From the cell containing the given text, extract its center point as (X, Y) coordinate. 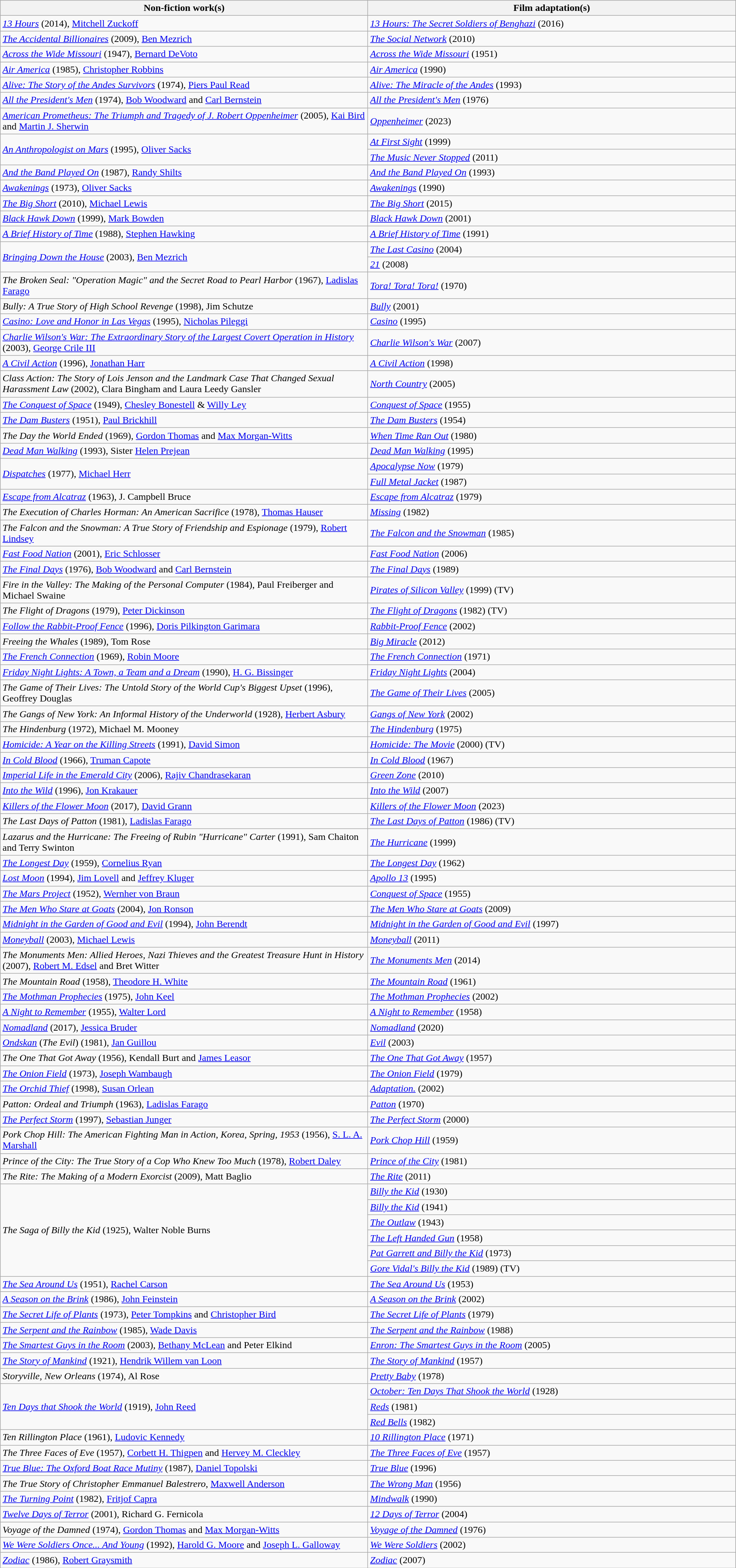
Alive: The Miracle of the Andes (1993) (552, 85)
Apocalypse Now (1979) (552, 466)
Mindwalk (1990) (552, 1499)
October: Ten Days That Shook the World (1928) (552, 1391)
10 Rillington Place (1971) (552, 1437)
The Story of Mankind (1921), Hendrik Willem van Loon (184, 1361)
Air America (1990) (552, 69)
A Brief History of Time (1988), Stephen Hawking (184, 234)
Missing (1982) (552, 512)
We Were Soldiers Once... And Young (1992), Harold G. Moore and Joseph L. Galloway (184, 1545)
13 Hours: The Secret Soldiers of Benghazi (2016) (552, 23)
Billy the Kid (1941) (552, 1207)
The Secret Life of Plants (1979) (552, 1315)
Ondskan (The Evil) (1981), Jan Guillou (184, 1043)
The Last Days of Patton (1981), Ladislas Farago (184, 821)
Green Zone (2010) (552, 775)
13 Hours (2014), Mitchell Zuckoff (184, 23)
Fire in the Valley: The Making of the Personal Computer (1984), Paul Freiberger and Michael Swaine (184, 590)
Friday Night Lights (2004) (552, 672)
The Hindenburg (1972), Michael M. Mooney (184, 729)
The Secret Life of Plants (1973), Peter Tompkins and Christopher Bird (184, 1315)
The Social Network (2010) (552, 39)
A Season on the Brink (2002) (552, 1299)
Charlie Wilson's War: The Extraordinary Story of the Largest Covert Operation in History (2003), George Crile III (184, 342)
Pat Garrett and Billy the Kid (1973) (552, 1253)
The Day the World Ended (1969), Gordon Thomas and Max Morgan-Witts (184, 435)
Imperial Life in the Emerald City (2006), Rajiv Chandrasekaran (184, 775)
The Saga of Billy the Kid (1925), Walter Noble Burns (184, 1230)
Big Miracle (2012) (552, 641)
The One That Got Away (1956), Kendall Burt and James Leasor (184, 1058)
Casino: Love and Honor in Las Vegas (1995), Nicholas Pileggi (184, 322)
Killers of the Flower Moon (2023) (552, 806)
A Civil Action (1996), Jonathan Harr (184, 363)
The Onion Field (1973), Joseph Wambaugh (184, 1073)
Zodiac (2007) (552, 1560)
Gangs of New York (2002) (552, 714)
Pork Chop Hill (1959) (552, 1140)
Prince of the City (1981) (552, 1161)
Bully: A True Story of High School Revenge (1998), Jim Schutze (184, 306)
Patton: Ordeal and Triumph (1963), Ladislas Farago (184, 1104)
The Turning Point (1982), Fritjof Capra (184, 1499)
The Serpent and the Rainbow (1988) (552, 1330)
Class Action: The Story of Lois Jenson and the Landmark Case That Changed Sexual Harassment Law (2002), Clara Bingham and Laura Leedy Gansler (184, 384)
Homicide: A Year on the Killing Streets (1991), David Simon (184, 744)
Follow the Rabbit-Proof Fence (1996), Doris Pilkington Garimara (184, 626)
Black Hawk Down (1999), Mark Bowden (184, 219)
The Flight of Dragons (1979), Peter Dickinson (184, 611)
The One That Got Away (1957) (552, 1058)
American Prometheus: The Triumph and Tragedy of J. Robert Oppenheimer (2005), Kai Bird and Martin J. Sherwin (184, 121)
The Hindenburg (1975) (552, 729)
Fast Food Nation (2001), Eric Schlosser (184, 554)
The Game of Their Lives: The Untold Story of the World Cup's Biggest Upset (1996), Geoffrey Douglas (184, 693)
In Cold Blood (1967) (552, 760)
Reds (1981) (552, 1407)
Dead Man Walking (1995) (552, 451)
Gore Vidal's Billy the Kid (1989) (TV) (552, 1268)
Midnight in the Garden of Good and Evil (1994), John Berendt (184, 924)
Voyage of the Damned (1974), Gordon Thomas and Max Morgan-Witts (184, 1529)
Freeing the Whales (1989), Tom Rose (184, 641)
The Mothman Prophecies (2002) (552, 996)
Billy the Kid (1930) (552, 1192)
Lost Moon (1994), Jim Lovell and Jeffrey Kluger (184, 878)
A Night to Remember (1955), Walter Lord (184, 1012)
We Were Soldiers (2002) (552, 1545)
The Story of Mankind (1957) (552, 1361)
True Blue (1996) (552, 1468)
Voyage of the Damned (1976) (552, 1529)
Across the Wide Missouri (1947), Bernard DeVoto (184, 54)
And the Band Played On (1987), Randy Shilts (184, 172)
The Men Who Stare at Goats (2009) (552, 909)
The Longest Day (1962) (552, 863)
Black Hawk Down (2001) (552, 219)
The Longest Day (1959), Cornelius Ryan (184, 863)
Twelve Days of Terror (2001), Richard G. Fernicola (184, 1514)
Bully (2001) (552, 306)
True Blue: The Oxford Boat Race Mutiny (1987), Daniel Topolski (184, 1468)
Adaptation. (2002) (552, 1089)
Into the Wild (1996), Jon Krakauer (184, 791)
Ten Rillington Place (1961), Ludovic Kennedy (184, 1437)
Into the Wild (2007) (552, 791)
Full Metal Jacket (1987) (552, 481)
Red Bells (1982) (552, 1422)
The True Story of Christopher Emmanuel Balestrero, Maxwell Anderson (184, 1483)
Awakenings (1973), Oliver Sacks (184, 188)
Pork Chop Hill: The American Fighting Man in Action, Korea, Spring, 1953 (1956), S. L. A. Marshall (184, 1140)
The Mars Project (1952), Wernher von Braun (184, 894)
The Gangs of New York: An Informal History of the Underworld (1928), Herbert Asbury (184, 714)
The Outlaw (1943) (552, 1222)
The Wrong Man (1956) (552, 1483)
Ten Days that Shook the World (1919), John Reed (184, 1407)
The Mothman Prophecies (1975), John Keel (184, 996)
The Last Days of Patton (1986) (TV) (552, 821)
Alive: The Story of the Andes Survivors (1974), Piers Paul Read (184, 85)
The Mountain Road (1958), Theodore H. White (184, 981)
The Perfect Storm (2000) (552, 1119)
The Perfect Storm (1997), Sebastian Junger (184, 1119)
Across the Wide Missouri (1951) (552, 54)
Apollo 13 (1995) (552, 878)
The Big Short (2015) (552, 203)
The Execution of Charles Horman: An American Sacrifice (1978), Thomas Hauser (184, 512)
The French Connection (1971) (552, 657)
The Mountain Road (1961) (552, 981)
12 Days of Terror (2004) (552, 1514)
Moneyball (2011) (552, 940)
Tora! Tora! Tora! (1970) (552, 286)
The Orchid Thief (1998), Susan Orlean (184, 1089)
Non-fiction work(s) (184, 8)
Evil (2003) (552, 1043)
Patton (1970) (552, 1104)
The Conquest of Space (1949), Chesley Bonestell & Willy Ley (184, 405)
Moneyball (2003), Michael Lewis (184, 940)
Pirates of Silicon Valley (1999) (TV) (552, 590)
At First Sight (1999) (552, 142)
Bringing Down the House (2003), Ben Mezrich (184, 257)
Fast Food Nation (2006) (552, 554)
The Smartest Guys in the Room (2003), Bethany McLean and Peter Elkind (184, 1345)
Rabbit-Proof Fence (2002) (552, 626)
When Time Ran Out (1980) (552, 435)
Pretty Baby (1978) (552, 1376)
Homicide: The Movie (2000) (TV) (552, 744)
The Dam Busters (1951), Paul Brickhill (184, 420)
Oppenheimer (2023) (552, 121)
Dead Man Walking (1993), Sister Helen Prejean (184, 451)
Lazarus and the Hurricane: The Freeing of Rubin "Hurricane" Carter (1991), Sam Chaiton and Terry Swinton (184, 842)
All the President's Men (1974), Bob Woodward and Carl Bernstein (184, 100)
The Final Days (1976), Bob Woodward and Carl Bernstein (184, 569)
The Last Casino (2004) (552, 249)
The Monuments Men (2014) (552, 960)
The Falcon and the Snowman (1985) (552, 533)
The Falcon and the Snowman: A True Story of Friendship and Espionage (1979), Robert Lindsey (184, 533)
The Game of Their Lives (2005) (552, 693)
A Civil Action (1998) (552, 363)
The French Connection (1969), Robin Moore (184, 657)
The Rite: The Making of a Modern Exorcist (2009), Matt Baglio (184, 1176)
In Cold Blood (1966), Truman Capote (184, 760)
The Sea Around Us (1951), Rachel Carson (184, 1284)
A Brief History of Time (1991) (552, 234)
Escape from Alcatraz (1963), J. Campbell Bruce (184, 497)
Prince of the City: The True Story of a Cop Who Knew Too Much (1978), Robert Daley (184, 1161)
The Left Handed Gun (1958) (552, 1238)
The Hurricane (1999) (552, 842)
Nomadland (2017), Jessica Bruder (184, 1027)
Enron: The Smartest Guys in the Room (2005) (552, 1345)
Escape from Alcatraz (1979) (552, 497)
And the Band Played On (1993) (552, 172)
Midnight in the Garden of Good and Evil (1997) (552, 924)
The Onion Field (1979) (552, 1073)
Air America (1985), Christopher Robbins (184, 69)
All the President's Men (1976) (552, 100)
The Dam Busters (1954) (552, 420)
Casino (1995) (552, 322)
Zodiac (1986), Robert Graysmith (184, 1560)
The Broken Seal: "Operation Magic" and the Secret Road to Pearl Harbor (1967), Ladislas Farago (184, 286)
The Music Never Stopped (2011) (552, 157)
Film adaptation(s) (552, 8)
The Men Who Stare at Goats (2004), Jon Ronson (184, 909)
Dispatches (1977), Michael Herr (184, 474)
The Three Faces of Eve (1957), Corbett H. Thigpen and Hervey M. Cleckley (184, 1453)
The Monuments Men: Allied Heroes, Nazi Thieves and the Greatest Treasure Hunt in History (2007), Robert M. Edsel and Bret Witter (184, 960)
North Country (2005) (552, 384)
The Accidental Billionaires (2009), Ben Mezrich (184, 39)
The Three Faces of Eve (1957) (552, 1453)
The Flight of Dragons (1982) (TV) (552, 611)
21 (2008) (552, 265)
A Night to Remember (1958) (552, 1012)
A Season on the Brink (1986), John Feinstein (184, 1299)
Nomadland (2020) (552, 1027)
The Sea Around Us (1953) (552, 1284)
Storyville, New Orleans (1974), Al Rose (184, 1376)
Friday Night Lights: A Town, a Team and a Dream (1990), H. G. Bissinger (184, 672)
The Rite (2011) (552, 1176)
The Final Days (1989) (552, 569)
Awakenings (1990) (552, 188)
The Serpent and the Rainbow (1985), Wade Davis (184, 1330)
Killers of the Flower Moon (2017), David Grann (184, 806)
Charlie Wilson's War (2007) (552, 342)
The Big Short (2010), Michael Lewis (184, 203)
An Anthropologist on Mars (1995), Oliver Sacks (184, 149)
